Locate the cell with the specified text and output its (x, y) center coordinate. 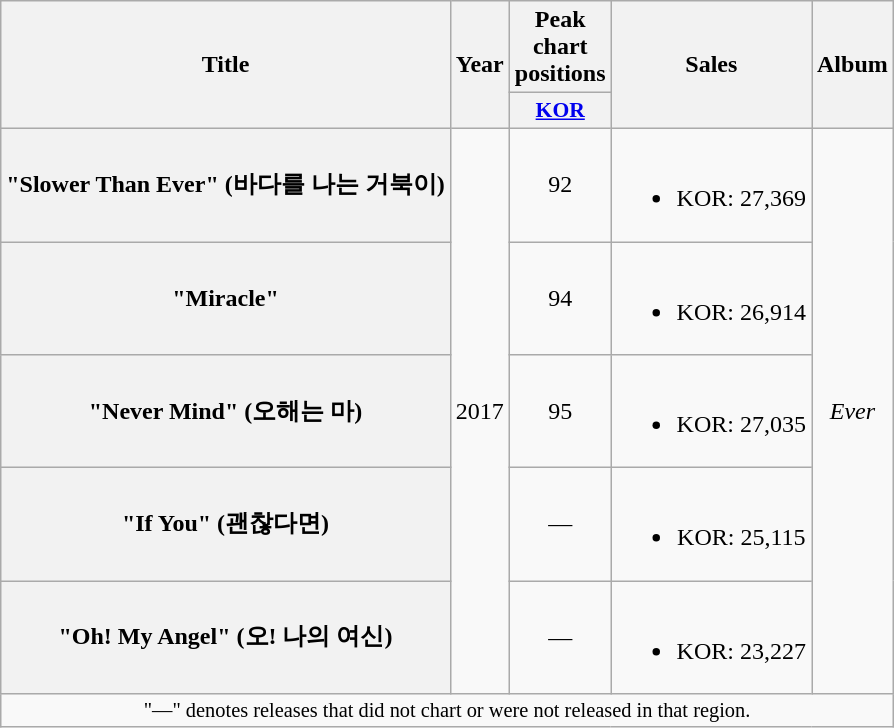
Peakchartpositions (560, 47)
Title (226, 65)
KOR: 23,227 (711, 638)
"Never Mind" (오해는 마) (226, 412)
92 (560, 184)
KOR: 26,914 (711, 298)
"Oh! My Angel" (오! 나의 여신) (226, 638)
Album (853, 65)
KOR: 27,369 (711, 184)
KOR: 27,035 (711, 412)
"Slower Than Ever" (바다를 나는 거북이) (226, 184)
94 (560, 298)
Ever (853, 410)
2017 (480, 410)
Year (480, 65)
KOR (560, 111)
95 (560, 412)
"If You" (괜찮다면) (226, 524)
"—" denotes releases that did not chart or were not released in that region. (448, 711)
"Miracle" (226, 298)
KOR: 25,115 (711, 524)
Sales (711, 65)
